Pinpoint the cell where the given text exists, returning its (X, Y) midpoint coordinate. 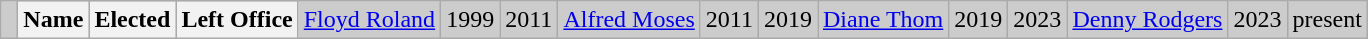
present (1327, 20)
1999 (470, 20)
Name (54, 20)
Diane Thom (884, 20)
Left Office (237, 20)
Alfred Moses (629, 20)
Denny Rodgers (1148, 20)
Elected (132, 20)
Floyd Roland (369, 20)
